For the text-containing cell, return its midpoint in [X, Y] coordinate format. 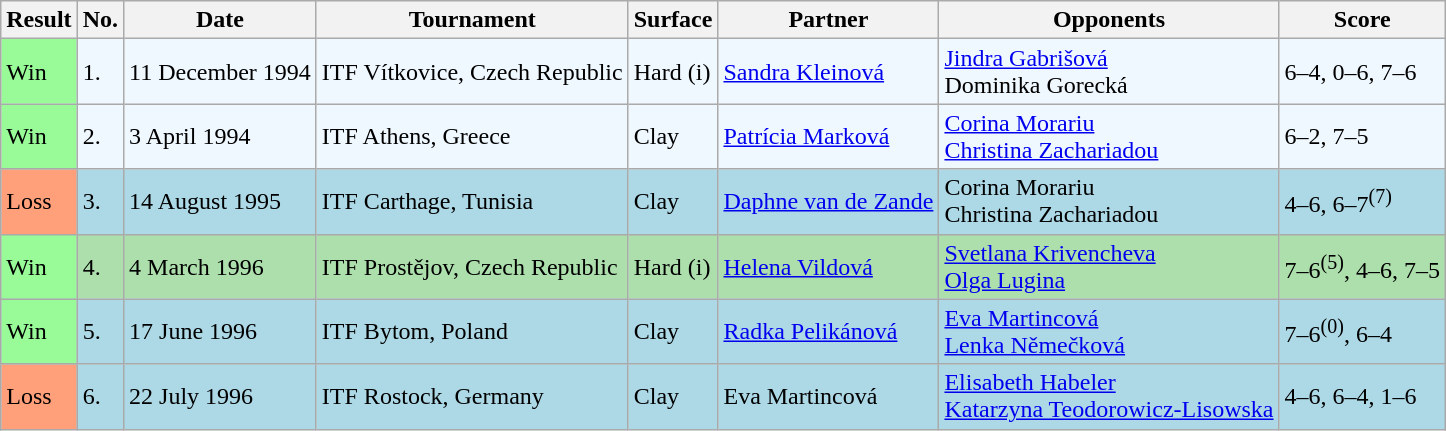
Date [220, 20]
Radka Pelikánová [828, 332]
ITF Rostock, Germany [472, 396]
4–6, 6–4, 1–6 [1362, 396]
No. [100, 20]
17 June 1996 [220, 332]
3. [100, 202]
22 July 1996 [220, 396]
4 March 1996 [220, 266]
Result [39, 20]
ITF Prostějov, Czech Republic [472, 266]
7–6(5), 4–6, 7–5 [1362, 266]
Partner [828, 20]
Eva Martincová Lenka Němečková [1109, 332]
6–2, 7–5 [1362, 136]
ITF Athens, Greece [472, 136]
4. [100, 266]
Svetlana Krivencheva Olga Lugina [1109, 266]
Eva Martincová [828, 396]
Helena Vildová [828, 266]
Opponents [1109, 20]
7–6(0), 6–4 [1362, 332]
1. [100, 72]
4–6, 6–7(7) [1362, 202]
6–4, 0–6, 7–6 [1362, 72]
Elisabeth Habeler Katarzyna Teodorowicz-Lisowska [1109, 396]
5. [100, 332]
Jindra Gabrišová Dominika Gorecká [1109, 72]
Patrícia Marková [828, 136]
14 August 1995 [220, 202]
Tournament [472, 20]
3 April 1994 [220, 136]
ITF Carthage, Tunisia [472, 202]
ITF Vítkovice, Czech Republic [472, 72]
ITF Bytom, Poland [472, 332]
Daphne van de Zande [828, 202]
Score [1362, 20]
6. [100, 396]
2. [100, 136]
11 December 1994 [220, 72]
Sandra Kleinová [828, 72]
Surface [673, 20]
